Return the (x, y) coordinate for the center point of the cell that contains the specified text.  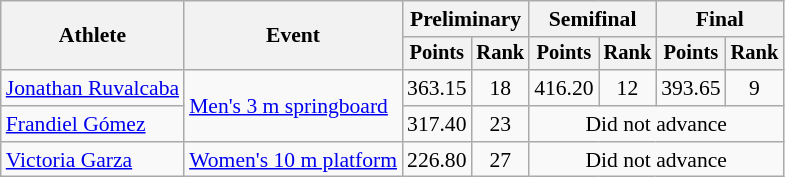
317.40 (436, 124)
363.15 (436, 88)
Jonathan Ruvalcaba (92, 88)
Frandiel Gómez (92, 124)
Semifinal (592, 19)
23 (501, 124)
Event (293, 36)
Did not advance (656, 124)
416.20 (564, 88)
Men's 3 m springboard (293, 106)
12 (628, 88)
9 (755, 88)
Final (720, 19)
18 (501, 88)
393.65 (690, 88)
Athlete (92, 36)
Preliminary (466, 19)
